Return the [x, y] coordinate for the center point of the cell that contains the specified text.  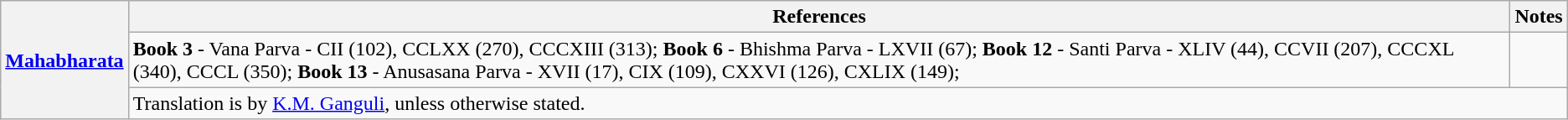
Notes [1539, 17]
References [819, 17]
Translation is by K.M. Ganguli, unless otherwise stated. [848, 103]
Mahabharata [64, 60]
